Provide the [X, Y] coordinate of the cell's center where the given text is located.  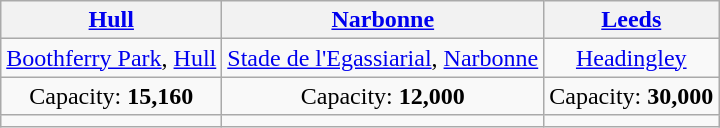
Leeds [632, 20]
Capacity: 15,160 [112, 96]
Headingley [632, 58]
Capacity: 30,000 [632, 96]
Hull [112, 20]
Capacity: 12,000 [383, 96]
Stade de l'Egassiarial, Narbonne [383, 58]
Boothferry Park, Hull [112, 58]
Narbonne [383, 20]
